Return the (X, Y) coordinate for the center point of the cell that contains the specified text.  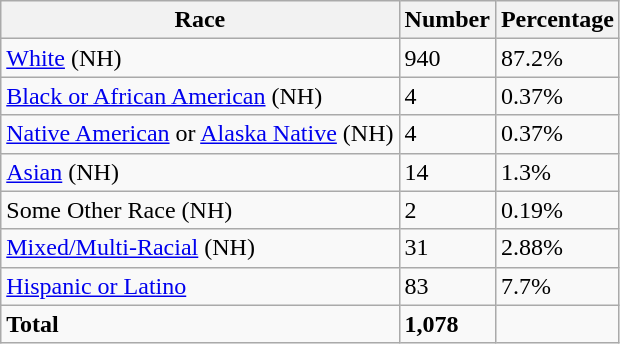
Race (200, 20)
2 (447, 210)
Total (200, 324)
2.88% (557, 248)
Hispanic or Latino (200, 286)
Number (447, 20)
Black or African American (NH) (200, 96)
Asian (NH) (200, 172)
Native American or Alaska Native (NH) (200, 134)
940 (447, 58)
31 (447, 248)
1,078 (447, 324)
14 (447, 172)
Mixed/Multi-Racial (NH) (200, 248)
7.7% (557, 286)
Percentage (557, 20)
1.3% (557, 172)
83 (447, 286)
Some Other Race (NH) (200, 210)
87.2% (557, 58)
White (NH) (200, 58)
0.19% (557, 210)
